Pinpoint the cell where the given text exists, returning its [x, y] midpoint coordinate. 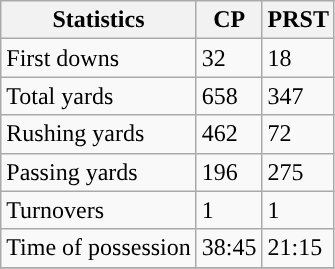
First downs [99, 58]
38:45 [229, 248]
32 [229, 58]
Statistics [99, 20]
Passing yards [99, 172]
196 [229, 172]
CP [229, 20]
Turnovers [99, 210]
PRST [298, 20]
72 [298, 134]
18 [298, 58]
21:15 [298, 248]
347 [298, 96]
658 [229, 96]
Rushing yards [99, 134]
275 [298, 172]
Total yards [99, 96]
462 [229, 134]
Time of possession [99, 248]
